Locate the cell with the specified text and output its (X, Y) center coordinate. 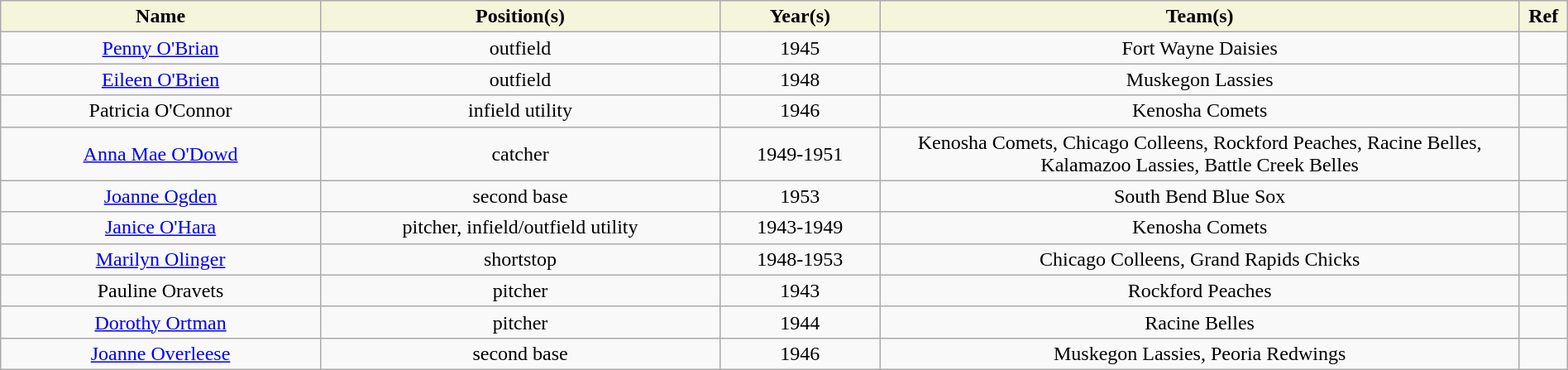
Fort Wayne Daisies (1199, 48)
infield utility (519, 111)
Muskegon Lassies, Peoria Redwings (1199, 353)
Chicago Colleens, Grand Rapids Chicks (1199, 259)
1943-1949 (801, 228)
1945 (801, 48)
1948 (801, 79)
Patricia O'Connor (160, 111)
Marilyn Olinger (160, 259)
Name (160, 17)
Joanne Ogden (160, 196)
Eileen O'Brien (160, 79)
catcher (519, 154)
Joanne Overleese (160, 353)
Kenosha Comets, Chicago Colleens, Rockford Peaches, Racine Belles, Kalamazoo Lassies, Battle Creek Belles (1199, 154)
1944 (801, 322)
Anna Mae O'Dowd (160, 154)
1948-1953 (801, 259)
Muskegon Lassies (1199, 79)
pitcher, infield/outfield utility (519, 228)
Ref (1543, 17)
1953 (801, 196)
South Bend Blue Sox (1199, 196)
Dorothy Ortman (160, 322)
Pauline Oravets (160, 291)
Year(s) (801, 17)
Janice O'Hara (160, 228)
Team(s) (1199, 17)
Rockford Peaches (1199, 291)
Position(s) (519, 17)
1943 (801, 291)
Penny O'Brian (160, 48)
shortstop (519, 259)
Racine Belles (1199, 322)
1949-1951 (801, 154)
